Capture the cell that displays the provided text and extract its [X, Y] central coordinate. 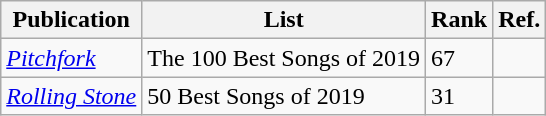
Ref. [520, 20]
Rank [460, 20]
Pitchfork [72, 58]
Publication [72, 20]
50 Best Songs of 2019 [284, 96]
Rolling Stone [72, 96]
List [284, 20]
67 [460, 58]
31 [460, 96]
The 100 Best Songs of 2019 [284, 58]
